Detect which cell encompasses the target text, then output its [X, Y] center coordinate. 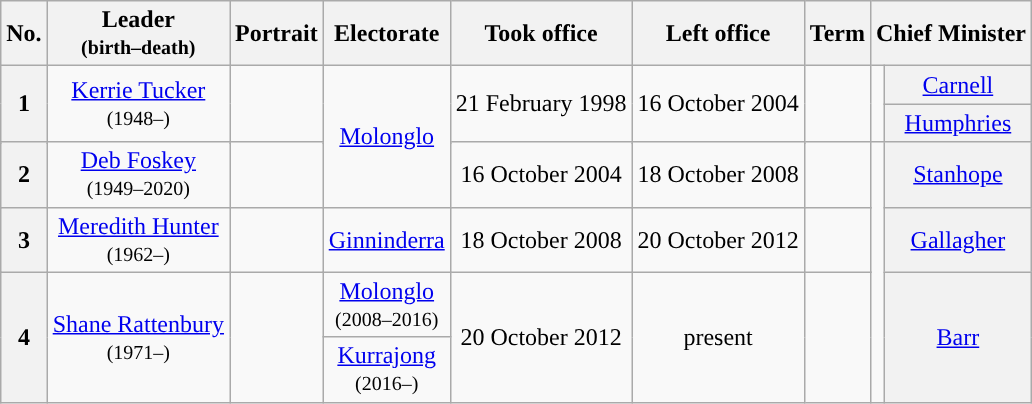
Deb Foskey(1949–2020) [138, 174]
Portrait [277, 34]
Chief Minister [950, 34]
No. [24, 34]
Left office [718, 34]
Ginninderra [386, 240]
1 [24, 104]
Humphries [958, 123]
Kerrie Tucker(1948–) [138, 104]
Term [837, 34]
21 February 1998 [541, 104]
Leader(birth–death) [138, 34]
4 [24, 337]
Stanhope [958, 174]
3 [24, 240]
Kurrajong(2016–) [386, 370]
Molonglo(2008–2016) [386, 304]
Carnell [958, 85]
Took office [541, 34]
Molonglo [386, 136]
present [718, 337]
2 [24, 174]
Shane Rattenbury(1971–) [138, 337]
Barr [958, 337]
Meredith Hunter(1962–) [138, 240]
Gallagher [958, 240]
Electorate [386, 34]
